Capture the cell that displays the provided text and extract its (X, Y) central coordinate. 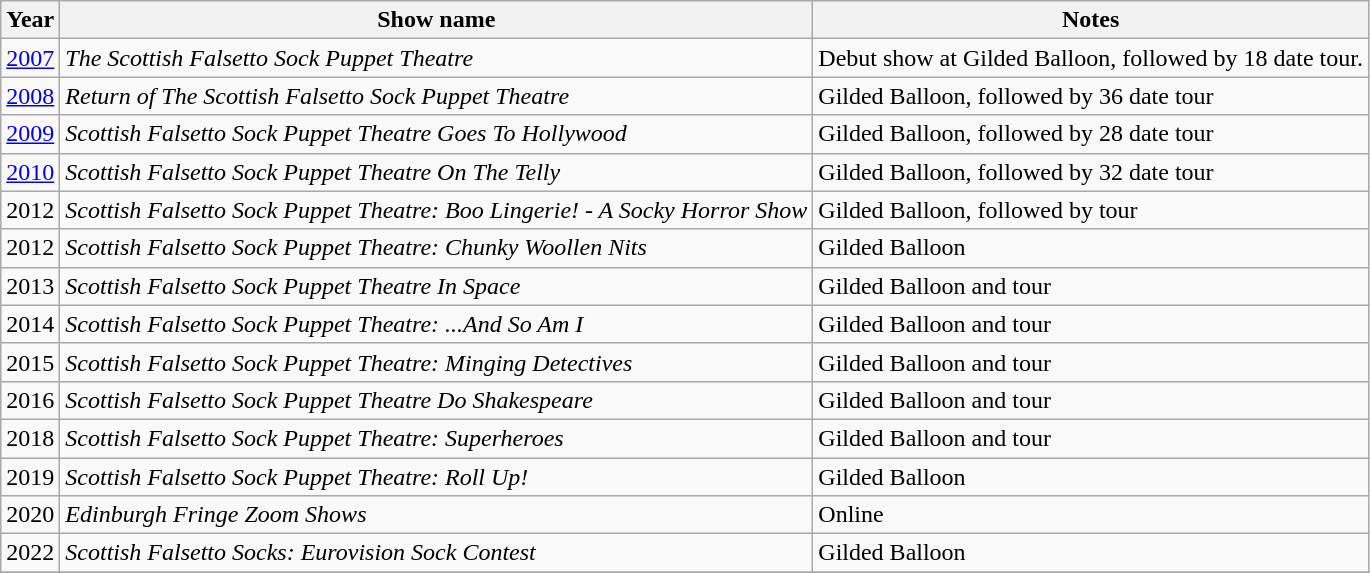
2015 (30, 362)
Scottish Falsetto Sock Puppet Theatre: Roll Up! (436, 477)
Year (30, 20)
Edinburgh Fringe Zoom Shows (436, 515)
Scottish Falsetto Sock Puppet Theatre: Minging Detectives (436, 362)
2018 (30, 438)
2010 (30, 172)
Gilded Balloon, followed by tour (1091, 210)
2009 (30, 134)
Return of The Scottish Falsetto Sock Puppet Theatre (436, 96)
Scottish Falsetto Sock Puppet Theatre: Boo Lingerie! - A Socky Horror Show (436, 210)
2022 (30, 553)
Scottish Falsetto Sock Puppet Theatre: Chunky Woollen Nits (436, 248)
2020 (30, 515)
Scottish Falsetto Sock Puppet Theatre: Superheroes (436, 438)
Debut show at Gilded Balloon, followed by 18 date tour. (1091, 58)
Gilded Balloon, followed by 28 date tour (1091, 134)
2019 (30, 477)
Scottish Falsetto Sock Puppet Theatre: ...And So Am I (436, 324)
Scottish Falsetto Sock Puppet Theatre In Space (436, 286)
Scottish Falsetto Socks: Eurovision Sock Contest (436, 553)
Scottish Falsetto Sock Puppet Theatre Goes To Hollywood (436, 134)
2008 (30, 96)
2016 (30, 400)
Gilded Balloon, followed by 32 date tour (1091, 172)
2007 (30, 58)
Scottish Falsetto Sock Puppet Theatre On The Telly (436, 172)
2013 (30, 286)
Scottish Falsetto Sock Puppet Theatre Do Shakespeare (436, 400)
Show name (436, 20)
The Scottish Falsetto Sock Puppet Theatre (436, 58)
2014 (30, 324)
Online (1091, 515)
Notes (1091, 20)
Gilded Balloon, followed by 36 date tour (1091, 96)
